Search for the cell housing the specified text and yield its [X, Y] center coordinate. 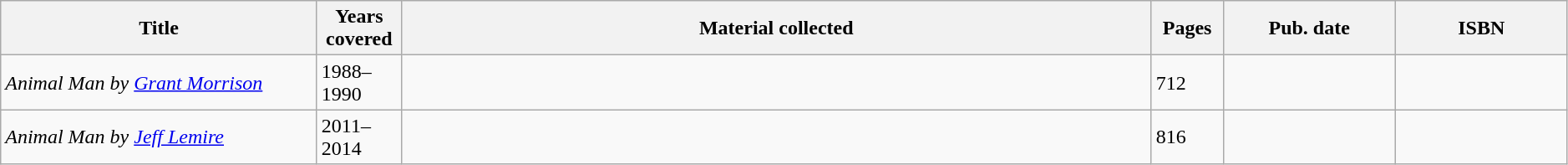
Animal Man by Jeff Lemire [159, 137]
Years covered [359, 28]
ISBN [1481, 28]
2011–2014 [359, 137]
712 [1187, 82]
816 [1187, 137]
Material collected [776, 28]
Pages [1187, 28]
Animal Man by Grant Morrison [159, 82]
1988–1990 [359, 82]
Pub. date [1309, 28]
Title [159, 28]
